For the text-containing cell, return its midpoint in (x, y) coordinate format. 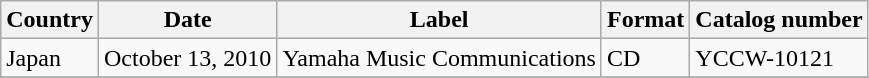
Format (645, 20)
Country (50, 20)
CD (645, 58)
Date (187, 20)
October 13, 2010 (187, 58)
Catalog number (779, 20)
Yamaha Music Communications (440, 58)
YCCW-10121 (779, 58)
Japan (50, 58)
Label (440, 20)
